Extract the [x, y] coordinate from the center of the cell holding the provided text.  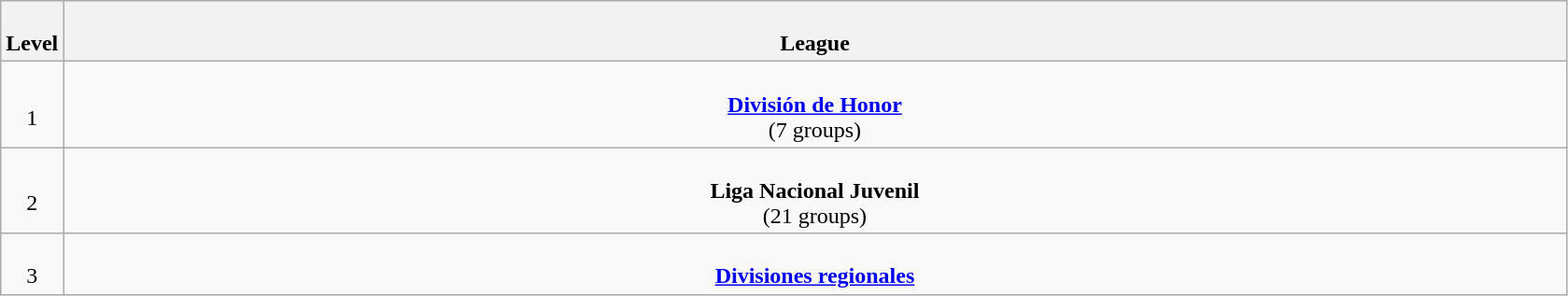
2 [32, 190]
League [814, 32]
1 [32, 105]
Divisiones regionales [814, 263]
Level [32, 32]
3 [32, 263]
Liga Nacional Juvenil (21 groups) [814, 190]
División de Honor (7 groups) [814, 105]
